Find where the given text appears and provide that cell's center as [x, y] coordinate. 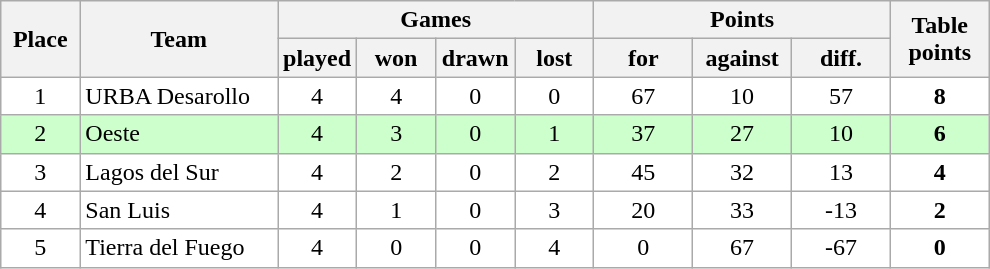
against [742, 58]
-67 [842, 248]
13 [842, 172]
Points [742, 20]
20 [644, 210]
Tierra del Fuego [179, 248]
Tablepoints [940, 39]
45 [644, 172]
Place [40, 39]
32 [742, 172]
27 [742, 134]
played [318, 58]
Oeste [179, 134]
URBA Desarollo [179, 96]
33 [742, 210]
6 [940, 134]
8 [940, 96]
won [396, 58]
drawn [476, 58]
diff. [842, 58]
for [644, 58]
Games [436, 20]
37 [644, 134]
lost [554, 58]
San Luis [179, 210]
Lagos del Sur [179, 172]
5 [40, 248]
Team [179, 39]
57 [842, 96]
-13 [842, 210]
